Search for the cell housing the specified text and yield its (X, Y) center coordinate. 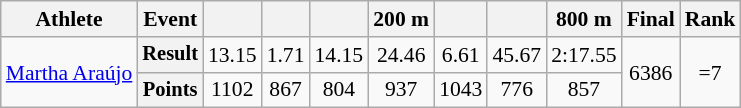
14.15 (340, 55)
Athlete (70, 19)
867 (286, 90)
Rank (710, 19)
1.71 (286, 55)
Points (170, 90)
776 (516, 90)
24.46 (401, 55)
=7 (710, 72)
Result (170, 55)
Final (651, 19)
6.61 (460, 55)
2:17.55 (584, 55)
1102 (232, 90)
45.67 (516, 55)
13.15 (232, 55)
6386 (651, 72)
Martha Araújo (70, 72)
804 (340, 90)
1043 (460, 90)
Event (170, 19)
857 (584, 90)
200 m (401, 19)
800 m (584, 19)
937 (401, 90)
